Find where the given text appears and provide that cell's center as (x, y) coordinate. 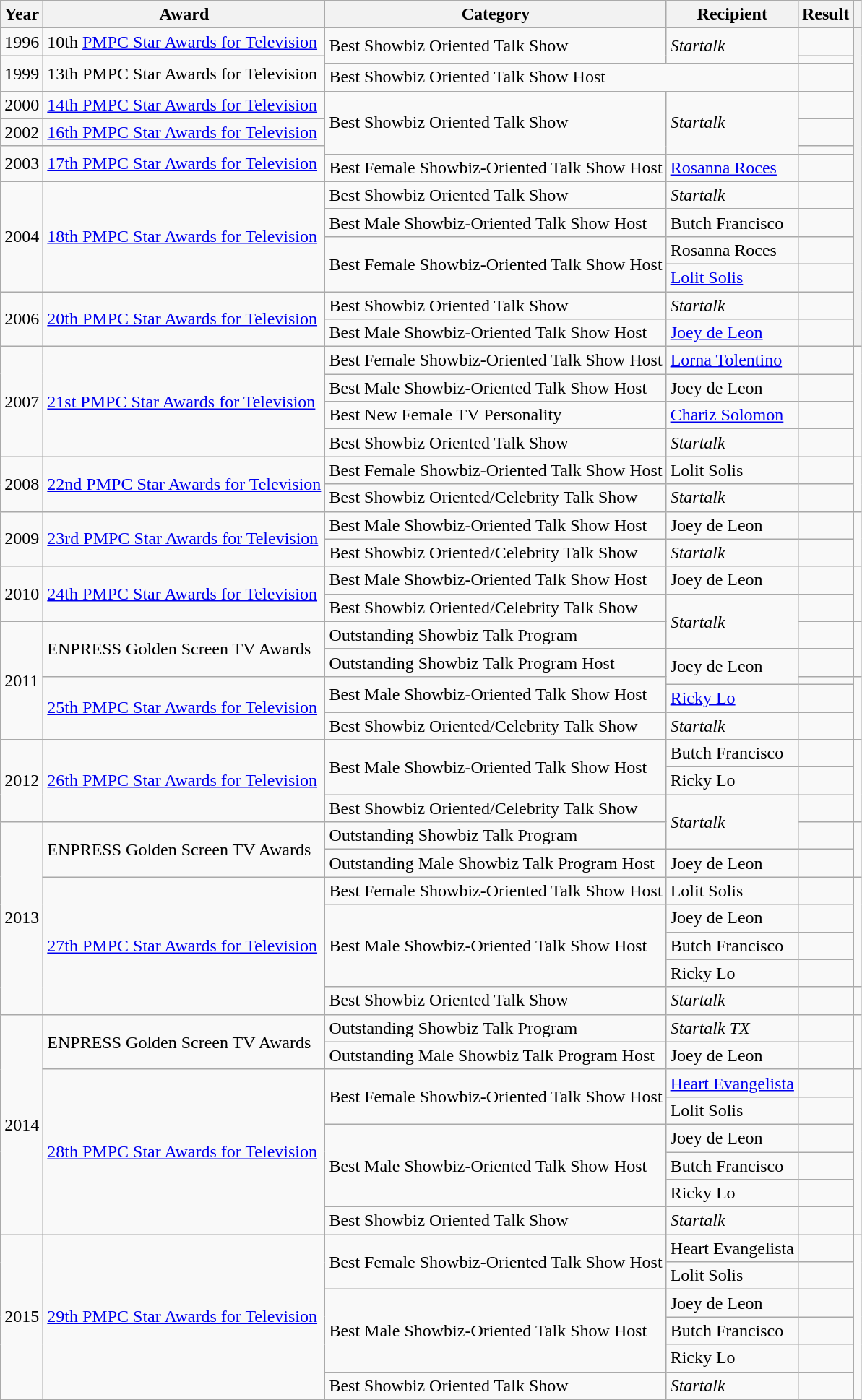
2009 (22, 539)
2003 (22, 163)
2012 (22, 781)
2008 (22, 484)
28th PMPC Star Awards for Television (184, 1151)
16th PMPC Star Awards for Television (184, 132)
25th PMPC Star Awards for Television (184, 708)
Best New Female TV Personality (496, 415)
Startalk TX (732, 1028)
23rd PMPC Star Awards for Television (184, 539)
2002 (22, 132)
2007 (22, 402)
21st PMPC Star Awards for Television (184, 402)
14th PMPC Star Awards for Television (184, 105)
1999 (22, 74)
Outstanding Showbiz Talk Program Host (496, 662)
Lorna Tolentino (732, 360)
2013 (22, 918)
Award (184, 14)
Recipient (732, 14)
29th PMPC Star Awards for Television (184, 1317)
22nd PMPC Star Awards for Television (184, 484)
Best Showbiz Oriented Talk Show Host (562, 77)
2011 (22, 680)
Category (496, 14)
2015 (22, 1317)
18th PMPC Star Awards for Television (184, 236)
27th PMPC Star Awards for Television (184, 946)
Year (22, 14)
20th PMPC Star Awards for Television (184, 319)
2014 (22, 1124)
Chariz Solomon (732, 415)
2000 (22, 105)
17th PMPC Star Awards for Television (184, 163)
26th PMPC Star Awards for Television (184, 781)
2006 (22, 319)
10th PMPC Star Awards for Television (184, 42)
Result (825, 14)
13th PMPC Star Awards for Television (184, 74)
1996 (22, 42)
2010 (22, 594)
24th PMPC Star Awards for Television (184, 594)
2004 (22, 236)
